Provide the [X, Y] coordinate of the cell's center where the given text is located.  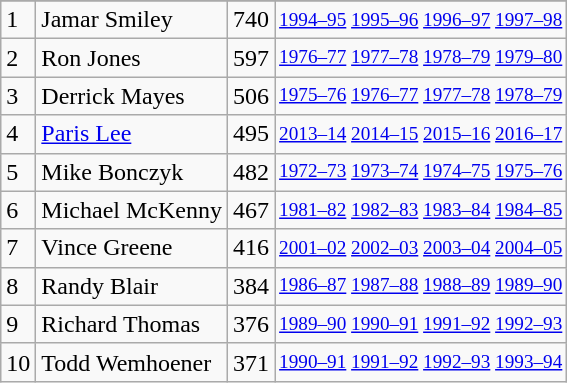
506 [250, 96]
416 [250, 248]
Vince Greene [132, 248]
Richard Thomas [132, 324]
1990–91 1991–92 1992–93 1993–94 [421, 362]
5 [18, 172]
4 [18, 134]
376 [250, 324]
371 [250, 362]
1986–87 1987–88 1988–89 1989–90 [421, 286]
3 [18, 96]
Todd Wemhoener [132, 362]
1994–95 1995–96 1996–97 1997–98 [421, 20]
1976–77 1977–78 1978–79 1979–80 [421, 58]
Mike Bonczyk [132, 172]
495 [250, 134]
Randy Blair [132, 286]
9 [18, 324]
Derrick Mayes [132, 96]
Paris Lee [132, 134]
740 [250, 20]
467 [250, 210]
6 [18, 210]
1989–90 1990–91 1991–92 1992–93 [421, 324]
482 [250, 172]
Ron Jones [132, 58]
2 [18, 58]
8 [18, 286]
1972–73 1973–74 1974–75 1975–76 [421, 172]
Michael McKenny [132, 210]
Jamar Smiley [132, 20]
1975–76 1976–77 1977–78 1978–79 [421, 96]
384 [250, 286]
2001–02 2002–03 2003–04 2004–05 [421, 248]
597 [250, 58]
10 [18, 362]
1 [18, 20]
1981–82 1982–83 1983–84 1984–85 [421, 210]
7 [18, 248]
2013–14 2014–15 2015–16 2016–17 [421, 134]
